Provide the (X, Y) coordinate of the cell's center where the given text is located.  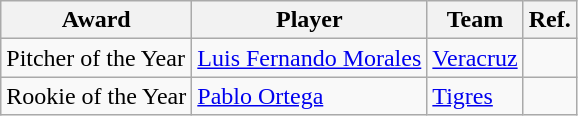
Award (96, 20)
Pitcher of the Year (96, 58)
Tigres (475, 96)
Rookie of the Year (96, 96)
Pablo Ortega (310, 96)
Team (475, 20)
Ref. (550, 20)
Luis Fernando Morales (310, 58)
Veracruz (475, 58)
Player (310, 20)
